Determine the (x, y) coordinate at the center of the cell enclosing the given text.  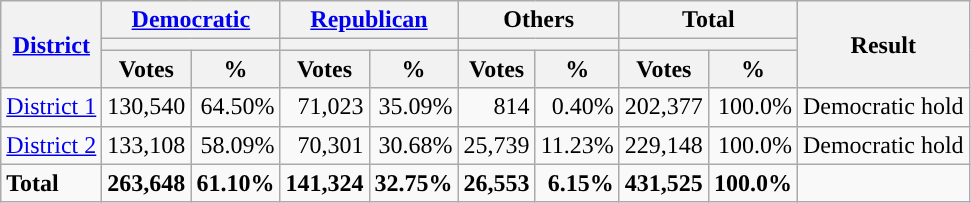
Result (883, 44)
64.50% (236, 107)
Republican (369, 20)
0.40% (577, 107)
6.15% (577, 183)
11.23% (577, 145)
130,540 (146, 107)
35.09% (414, 107)
133,108 (146, 145)
70,301 (324, 145)
263,648 (146, 183)
58.09% (236, 145)
71,023 (324, 107)
431,525 (664, 183)
26,553 (496, 183)
District 1 (52, 107)
District 2 (52, 145)
61.10% (236, 183)
814 (496, 107)
32.75% (414, 183)
30.68% (414, 145)
141,324 (324, 183)
District (52, 44)
202,377 (664, 107)
229,148 (664, 145)
Others (538, 20)
25,739 (496, 145)
Democratic (191, 20)
